For the text-containing cell, return its midpoint in [X, Y] coordinate format. 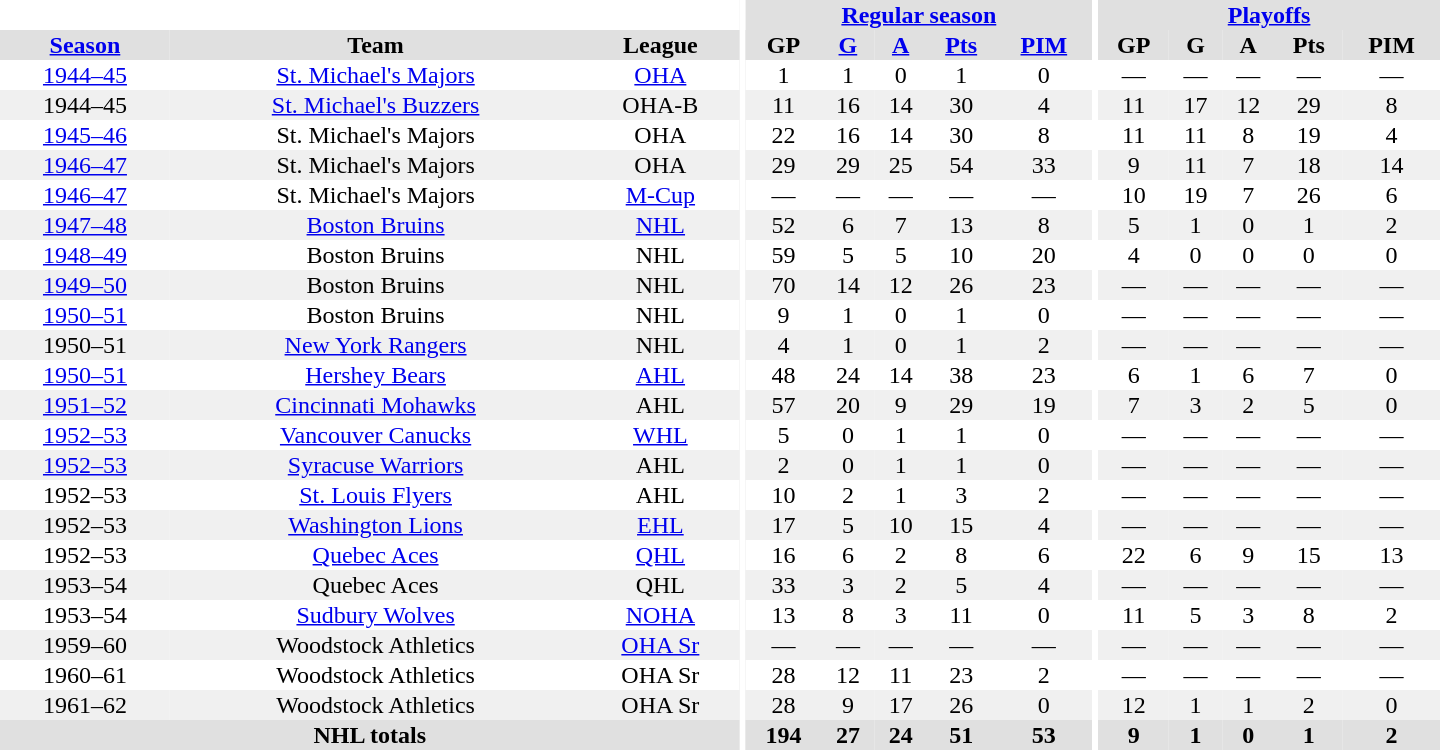
52 [783, 225]
Syracuse Warriors [376, 465]
1948–49 [85, 255]
1960–61 [85, 675]
1959–60 [85, 645]
18 [1309, 165]
Washington Lions [376, 525]
St. Michael's Buzzers [376, 105]
1951–52 [85, 405]
Hershey Bears [376, 375]
48 [783, 375]
1945–46 [85, 135]
League [660, 45]
NHL totals [370, 735]
Season [85, 45]
38 [961, 375]
53 [1044, 735]
Sudbury Wolves [376, 615]
54 [961, 165]
St. Louis Flyers [376, 495]
New York Rangers [376, 345]
Playoffs [1269, 15]
70 [783, 285]
Regular season [918, 15]
57 [783, 405]
OHA-B [660, 105]
Cincinnati Mohawks [376, 405]
1947–48 [85, 225]
1949–50 [85, 285]
Team [376, 45]
59 [783, 255]
27 [848, 735]
WHL [660, 435]
1961–62 [85, 705]
Vancouver Canucks [376, 435]
EHL [660, 525]
194 [783, 735]
NOHA [660, 615]
51 [961, 735]
25 [900, 165]
M-Cup [660, 195]
